Extract the [X, Y] coordinate from the center of the cell holding the provided text.  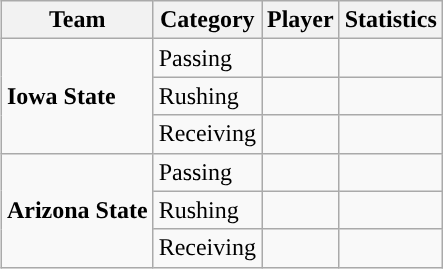
Statistics [390, 20]
Category [207, 20]
Team [77, 20]
Iowa State [77, 96]
Arizona State [77, 210]
Player [301, 20]
